Extract the [x, y] coordinate from the center of the cell holding the provided text.  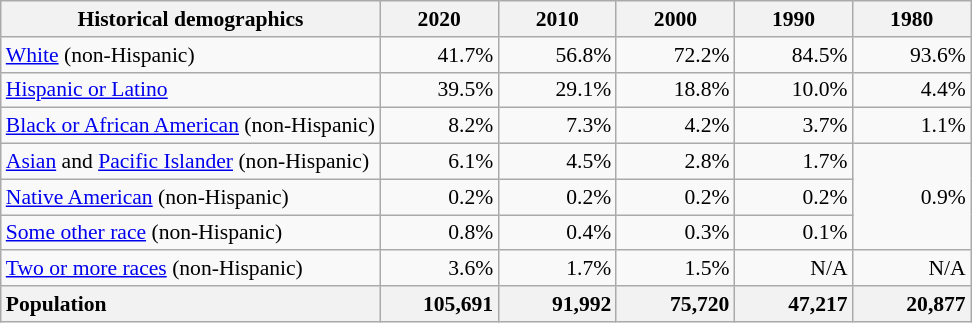
29.1% [557, 90]
1.1% [912, 126]
0.1% [793, 233]
0.4% [557, 233]
47,217 [793, 304]
41.7% [439, 55]
75,720 [675, 304]
Hispanic or Latino [190, 90]
Historical demographics [190, 19]
84.5% [793, 55]
1.5% [675, 269]
39.5% [439, 90]
72.2% [675, 55]
Black or African American (non-Hispanic) [190, 126]
2000 [675, 19]
2020 [439, 19]
7.3% [557, 126]
1980 [912, 19]
4.2% [675, 126]
Two or more races (non-Hispanic) [190, 269]
2010 [557, 19]
56.8% [557, 55]
10.0% [793, 90]
0.9% [912, 198]
1990 [793, 19]
6.1% [439, 162]
93.6% [912, 55]
105,691 [439, 304]
2.8% [675, 162]
Asian and Pacific Islander (non-Hispanic) [190, 162]
18.8% [675, 90]
3.6% [439, 269]
4.4% [912, 90]
0.8% [439, 233]
White (non-Hispanic) [190, 55]
91,992 [557, 304]
8.2% [439, 126]
3.7% [793, 126]
20,877 [912, 304]
Some other race (non-Hispanic) [190, 233]
0.3% [675, 233]
Population [190, 304]
Native American (non-Hispanic) [190, 197]
4.5% [557, 162]
